Provide the (x, y) coordinate of the cell's center where the given text is located.  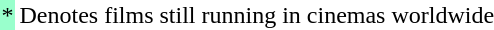
* (8, 15)
